Return the [x, y] coordinate for the center point of the cell that contains the specified text.  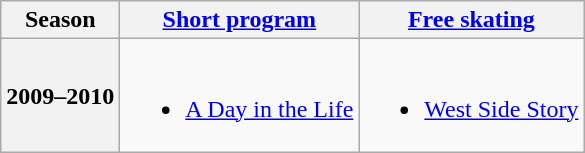
Season [60, 20]
Short program [240, 20]
2009–2010 [60, 96]
A Day in the Life [240, 96]
West Side Story [472, 96]
Free skating [472, 20]
